Search for the cell housing the specified text and yield its [X, Y] center coordinate. 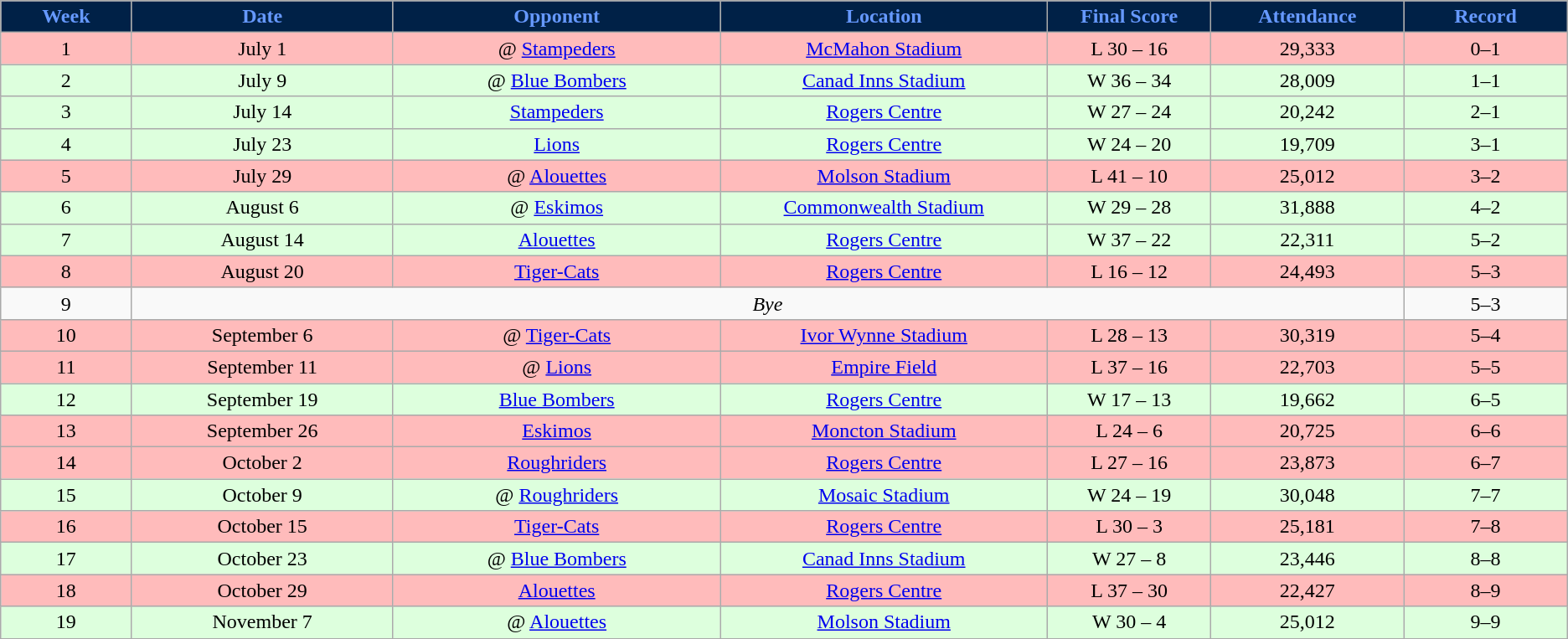
3–2 [1486, 176]
July 1 [262, 49]
Bye [767, 303]
7–7 [1486, 495]
8–9 [1486, 590]
October 9 [262, 495]
October 29 [262, 590]
5–2 [1486, 240]
Record [1486, 17]
Date [262, 17]
19,709 [1308, 144]
July 23 [262, 144]
4 [66, 144]
0–1 [1486, 49]
August 20 [262, 271]
W 24 – 19 [1129, 495]
2 [66, 80]
5 [66, 176]
1–1 [1486, 80]
October 2 [262, 463]
October 23 [262, 559]
L 28 – 13 [1129, 335]
November 7 [262, 622]
7–8 [1486, 527]
23,446 [1308, 559]
Blue Bombers [556, 399]
L 27 – 16 [1129, 463]
30,048 [1308, 495]
W 17 – 13 [1129, 399]
McMahon Stadium [885, 49]
6 [66, 208]
5–5 [1486, 367]
W 27 – 8 [1129, 559]
August 14 [262, 240]
7 [66, 240]
W 36 – 34 [1129, 80]
28,009 [1308, 80]
1 [66, 49]
Week [66, 17]
3–1 [1486, 144]
23,873 [1308, 463]
30,319 [1308, 335]
6–7 [1486, 463]
August 6 [262, 208]
@ Tiger-Cats [556, 335]
Ivor Wynne Stadium [885, 335]
L 30 – 3 [1129, 527]
8 [66, 271]
L 41 – 10 [1129, 176]
6–6 [1486, 431]
September 11 [262, 367]
9–9 [1486, 622]
Mosaic Stadium [885, 495]
L 37 – 30 [1129, 590]
@ Stampeders [556, 49]
L 24 – 6 [1129, 431]
10 [66, 335]
18 [66, 590]
2–1 [1486, 112]
31,888 [1308, 208]
Final Score [1129, 17]
15 [66, 495]
Stampeders [556, 112]
11 [66, 367]
29,333 [1308, 49]
3 [66, 112]
@ Eskimos [556, 208]
September 6 [262, 335]
16 [66, 527]
22,311 [1308, 240]
24,493 [1308, 271]
Attendance [1308, 17]
W 37 – 22 [1129, 240]
@ Lions [556, 367]
L 30 – 16 [1129, 49]
25,181 [1308, 527]
Empire Field [885, 367]
8–8 [1486, 559]
4–2 [1486, 208]
Location [885, 17]
Roughriders [556, 463]
L 16 – 12 [1129, 271]
22,703 [1308, 367]
L 37 – 16 [1129, 367]
W 30 – 4 [1129, 622]
5–4 [1486, 335]
9 [66, 303]
17 [66, 559]
19 [66, 622]
Eskimos [556, 431]
W 29 – 28 [1129, 208]
22,427 [1308, 590]
Commonwealth Stadium [885, 208]
September 26 [262, 431]
July 29 [262, 176]
September 19 [262, 399]
6–5 [1486, 399]
13 [66, 431]
Opponent [556, 17]
Lions [556, 144]
W 24 – 20 [1129, 144]
July 14 [262, 112]
20,242 [1308, 112]
W 27 – 24 [1129, 112]
12 [66, 399]
14 [66, 463]
20,725 [1308, 431]
October 15 [262, 527]
19,662 [1308, 399]
July 9 [262, 80]
Moncton Stadium [885, 431]
@ Roughriders [556, 495]
